Capture the cell that displays the provided text and extract its (x, y) central coordinate. 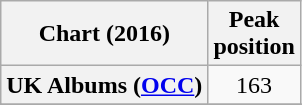
163 (254, 85)
Peak position (254, 34)
UK Albums (OCC) (104, 85)
Chart (2016) (104, 34)
